Identify which cell holds the provided text, then report its (x, y) central coordinate. 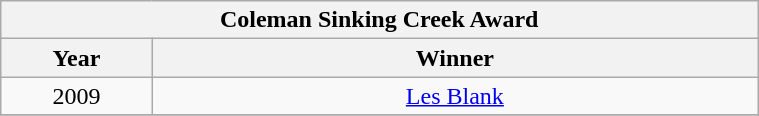
2009 (76, 96)
Les Blank (455, 96)
Winner (455, 58)
Coleman Sinking Creek Award (380, 20)
Year (76, 58)
